Search for the cell housing the specified text and yield its [X, Y] center coordinate. 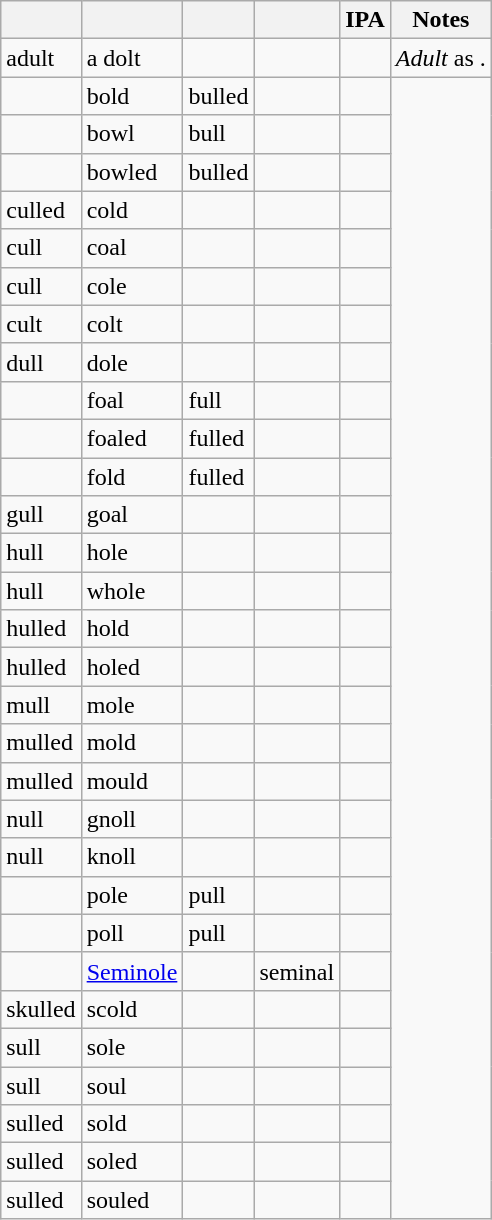
skulled [41, 1009]
poll [132, 933]
sold [132, 1124]
Notes [440, 20]
mold [132, 743]
soled [132, 1162]
hole [132, 553]
cold [132, 210]
dull [41, 362]
whole [132, 591]
foaled [132, 438]
gull [41, 515]
souled [132, 1200]
bold [132, 96]
scold [132, 1009]
adult [41, 58]
culled [41, 210]
hold [132, 629]
bull [218, 134]
colt [132, 324]
goal [132, 515]
bowled [132, 172]
bowl [132, 134]
mull [41, 705]
fold [132, 477]
a dolt [132, 58]
coal [132, 248]
Seminole [132, 971]
cult [41, 324]
mole [132, 705]
holed [132, 667]
soul [132, 1085]
full [218, 400]
mould [132, 781]
dole [132, 362]
cole [132, 286]
knoll [132, 857]
foal [132, 400]
Adult as . [440, 58]
seminal [297, 971]
gnoll [132, 819]
pole [132, 895]
IPA [366, 20]
sole [132, 1047]
